Search for the cell housing the specified text and yield its [X, Y] center coordinate. 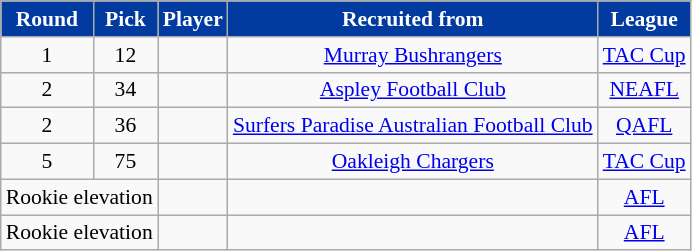
Round [47, 19]
Pick [126, 19]
NEAFL [644, 90]
Murray Bushrangers [413, 55]
Recruited from [413, 19]
League [644, 19]
12 [126, 55]
Surfers Paradise Australian Football Club [413, 126]
Oakleigh Chargers [413, 162]
75 [126, 162]
1 [47, 55]
36 [126, 126]
Aspley Football Club [413, 90]
QAFL [644, 126]
34 [126, 90]
5 [47, 162]
Player [193, 19]
